Detect which cell encompasses the target text, then output its [X, Y] center coordinate. 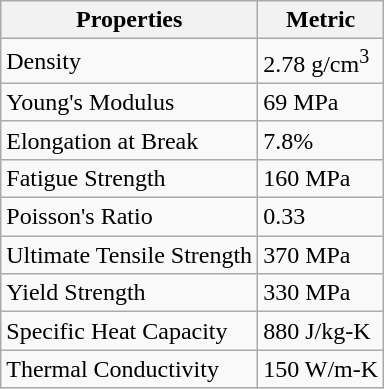
Fatigue Strength [130, 178]
160 MPa [321, 178]
Poisson's Ratio [130, 217]
7.8% [321, 140]
330 MPa [321, 293]
150 W/m-K [321, 369]
Density [130, 62]
Specific Heat Capacity [130, 331]
Young's Modulus [130, 102]
Thermal Conductivity [130, 369]
0.33 [321, 217]
Ultimate Tensile Strength [130, 255]
Elongation at Break [130, 140]
Metric [321, 20]
69 MPa [321, 102]
Yield Strength [130, 293]
Properties [130, 20]
880 J/kg-K [321, 331]
2.78 g/cm3 [321, 62]
370 MPa [321, 255]
